Return the [x, y] coordinate for the center point of the cell that contains the specified text.  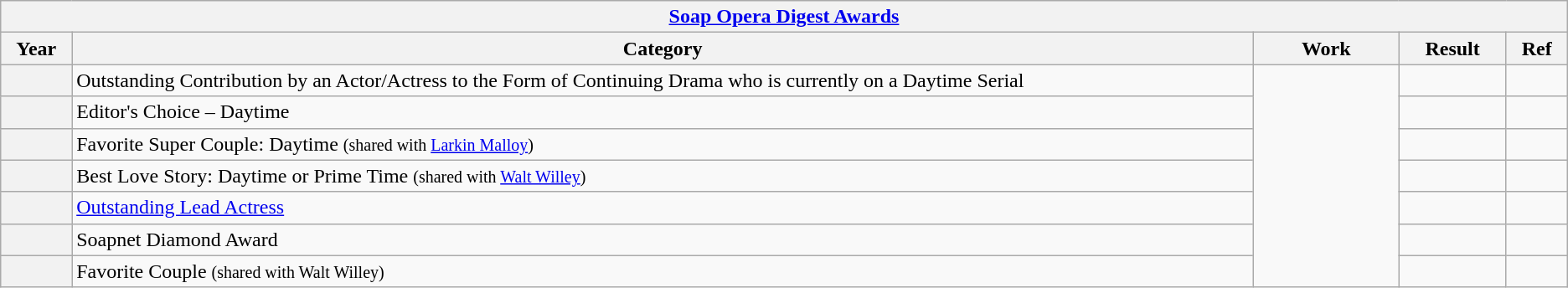
Favorite Super Couple: Daytime (shared with Larkin Malloy) [663, 144]
Soapnet Diamond Award [663, 239]
Year [37, 49]
Soap Opera Digest Awards [784, 17]
Work [1327, 49]
Favorite Couple (shared with Walt Willey) [663, 271]
Outstanding Lead Actress [663, 208]
Best Love Story: Daytime or Prime Time (shared with Walt Willey) [663, 176]
Category [663, 49]
Editor's Choice – Daytime [663, 112]
Result [1452, 49]
Ref [1536, 49]
Outstanding Contribution by an Actor/Actress to the Form of Continuing Drama who is currently on a Daytime Serial [663, 80]
